For the text-containing cell, return its midpoint in (X, Y) coordinate format. 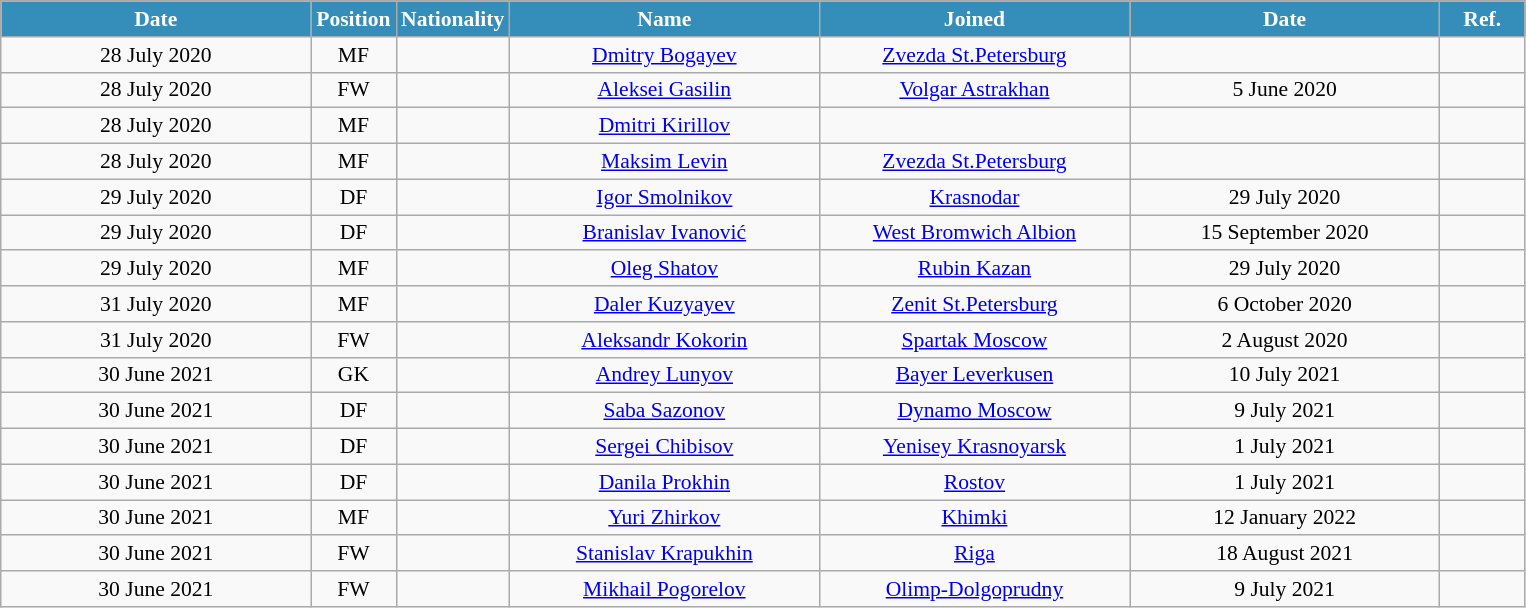
GK (354, 375)
Ref. (1482, 19)
Riga (974, 554)
Olimp-Dolgoprudny (974, 589)
Krasnodar (974, 197)
Zenit St.Petersburg (974, 304)
Mikhail Pogorelov (664, 589)
15 September 2020 (1285, 233)
Nationality (452, 19)
Andrey Lunyov (664, 375)
Dmitry Bogayev (664, 55)
Aleksei Gasilin (664, 90)
Aleksandr Kokorin (664, 340)
Danila Prokhin (664, 482)
Khimki (974, 518)
Joined (974, 19)
Dynamo Moscow (974, 411)
Position (354, 19)
5 June 2020 (1285, 90)
18 August 2021 (1285, 554)
Rubin Kazan (974, 269)
Stanislav Krapukhin (664, 554)
Yenisey Krasnoyarsk (974, 447)
Rostov (974, 482)
Maksim Levin (664, 162)
2 August 2020 (1285, 340)
Sergei Chibisov (664, 447)
Bayer Leverkusen (974, 375)
10 July 2021 (1285, 375)
Igor Smolnikov (664, 197)
Yuri Zhirkov (664, 518)
Oleg Shatov (664, 269)
12 January 2022 (1285, 518)
Daler Kuzyayev (664, 304)
Spartak Moscow (974, 340)
Name (664, 19)
Saba Sazonov (664, 411)
6 October 2020 (1285, 304)
Volgar Astrakhan (974, 90)
West Bromwich Albion (974, 233)
Dmitri Kirillov (664, 126)
Branislav Ivanović (664, 233)
